Identify which cell holds the provided text, then report its (X, Y) central coordinate. 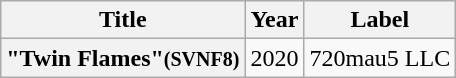
Title (123, 20)
Year (274, 20)
Label (380, 20)
720mau5 LLC (380, 58)
2020 (274, 58)
"Twin Flames"(SVNF8) (123, 58)
